Capture the cell that displays the provided text and extract its [X, Y] central coordinate. 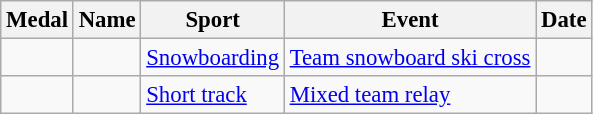
Medal [38, 20]
Sport [212, 20]
Name [107, 20]
Snowboarding [212, 58]
Date [564, 20]
Mixed team relay [410, 95]
Team snowboard ski cross [410, 58]
Event [410, 20]
Short track [212, 95]
